For the text-containing cell, return its midpoint in [x, y] coordinate format. 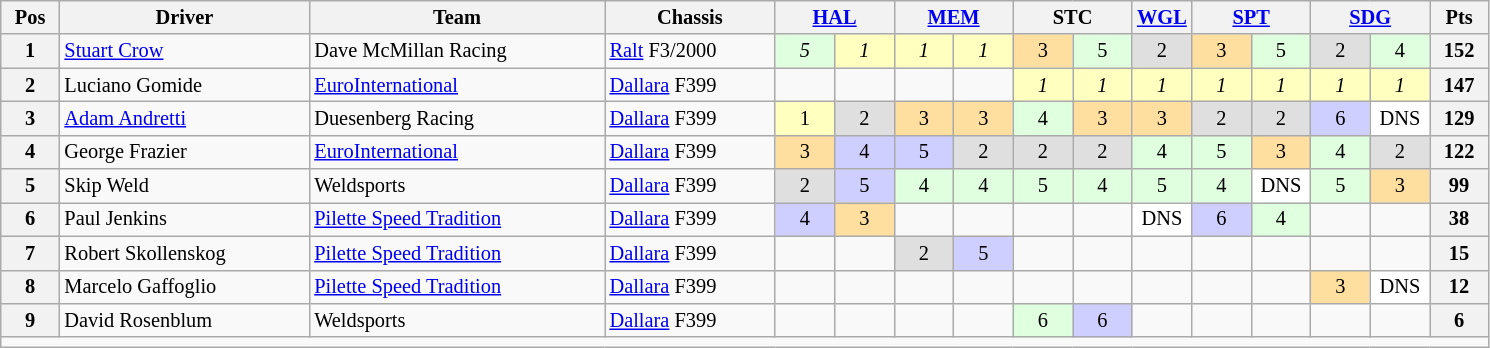
David Rosenblum [185, 320]
12 [1460, 287]
38 [1460, 219]
Team [456, 17]
15 [1460, 253]
STC [1072, 17]
WGL [1162, 17]
Ralt F3/2000 [690, 51]
Skip Weld [185, 186]
HAL [834, 17]
MEM [954, 17]
99 [1460, 186]
8 [30, 287]
152 [1460, 51]
Driver [185, 17]
Robert Skollenskog [185, 253]
Pos [30, 17]
SDG [1370, 17]
Paul Jenkins [185, 219]
Stuart Crow [185, 51]
9 [30, 320]
Pts [1460, 17]
147 [1460, 85]
Dave McMillan Racing [456, 51]
122 [1460, 152]
7 [30, 253]
Chassis [690, 17]
Luciano Gomide [185, 85]
Adam Andretti [185, 118]
SPT [1252, 17]
Marcelo Gaffoglio [185, 287]
George Frazier [185, 152]
Duesenberg Racing [456, 118]
129 [1460, 118]
